Return (x, y) of the center of cell containing provided text 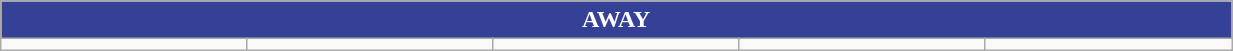
AWAY (616, 20)
